Identify which cell holds the provided text, then report its (x, y) central coordinate. 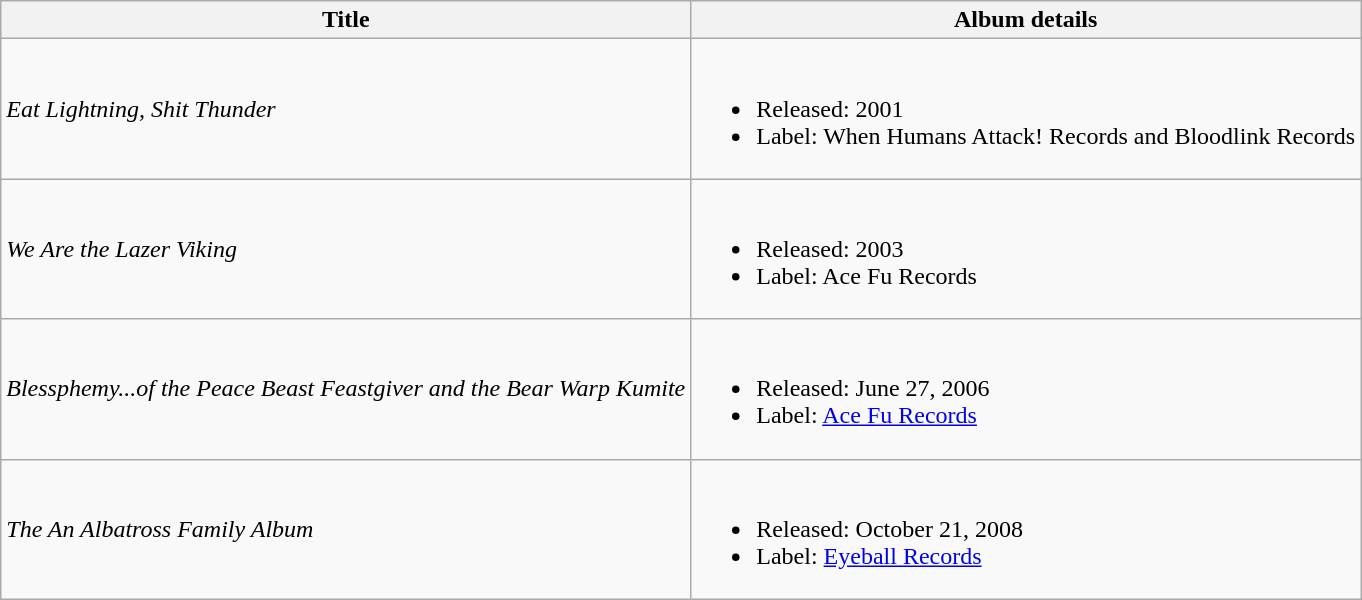
Released: October 21, 2008Label: Eyeball Records (1026, 529)
Blessphemy...of the Peace Beast Feastgiver and the Bear Warp Kumite (346, 389)
Released: 2001Label: When Humans Attack! Records and Bloodlink Records (1026, 109)
Released: June 27, 2006Label: Ace Fu Records (1026, 389)
Eat Lightning, Shit Thunder (346, 109)
Title (346, 20)
Released: 2003Label: Ace Fu Records (1026, 249)
We Are the Lazer Viking (346, 249)
The An Albatross Family Album (346, 529)
Album details (1026, 20)
